Detect which cell encompasses the target text, then output its (X, Y) center coordinate. 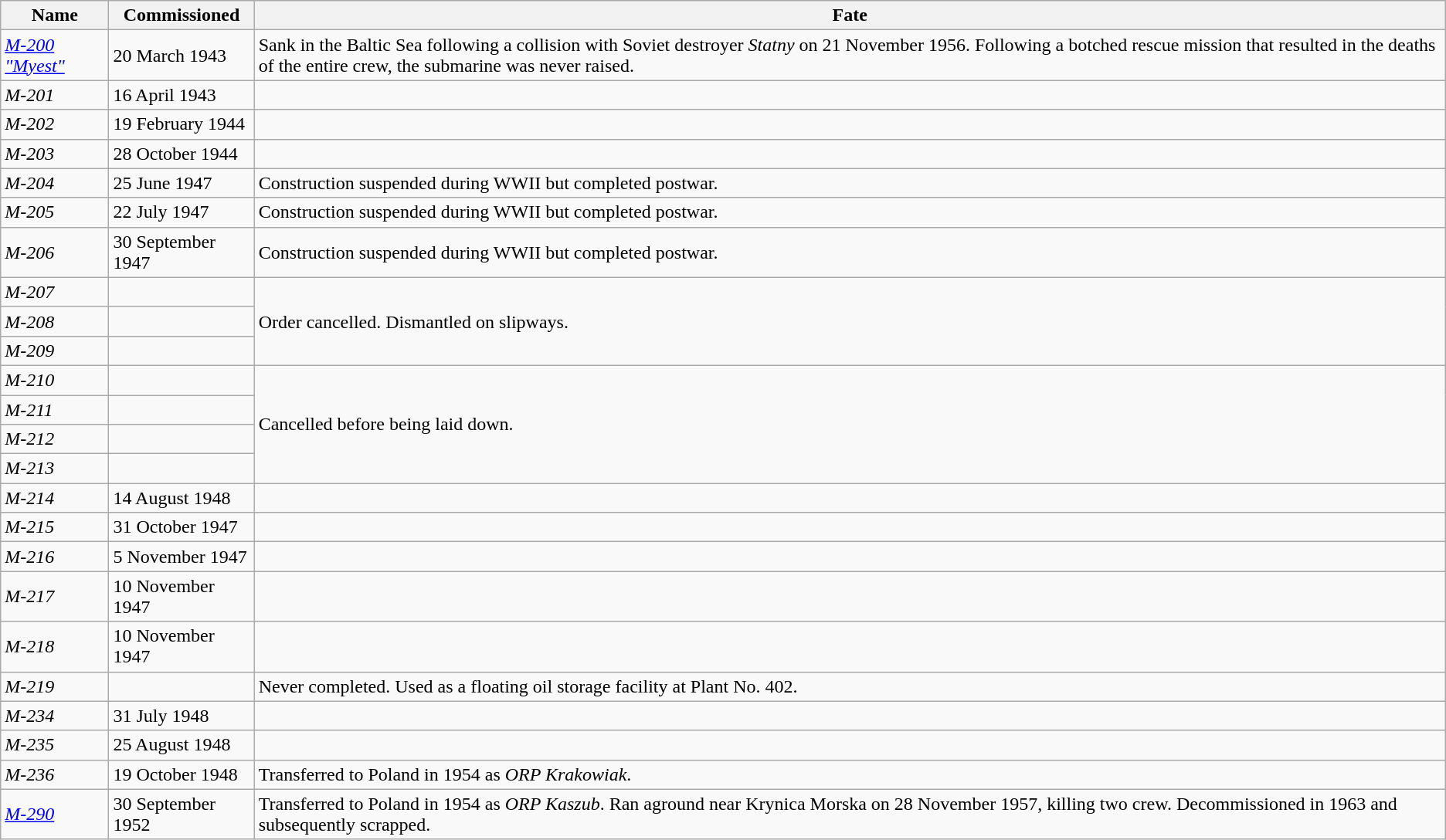
Fate (850, 15)
M-205 (55, 212)
M-210 (55, 380)
M-218 (55, 647)
M-234 (55, 716)
Name (55, 15)
M-207 (55, 292)
M-216 (55, 557)
M-204 (55, 183)
M-202 (55, 124)
Transferred to Poland in 1954 as ORP Krakowiak. (850, 774)
20 March 1943 (182, 56)
31 October 1947 (182, 527)
M-219 (55, 686)
5 November 1947 (182, 557)
30 September 1952 (182, 814)
M-215 (55, 527)
28 October 1944 (182, 154)
M-236 (55, 774)
Commissioned (182, 15)
19 October 1948 (182, 774)
22 July 1947 (182, 212)
M-206 (55, 252)
M-209 (55, 351)
M-213 (55, 469)
M-201 (55, 95)
Cancelled before being laid down. (850, 424)
M-211 (55, 410)
Order cancelled. Dismantled on slipways. (850, 321)
M-214 (55, 498)
14 August 1948 (182, 498)
M-208 (55, 321)
M-203 (55, 154)
25 June 1947 (182, 183)
19 February 1944 (182, 124)
M-217 (55, 596)
M-212 (55, 439)
16 April 1943 (182, 95)
30 September 1947 (182, 252)
25 August 1948 (182, 745)
M-290 (55, 814)
Never completed. Used as a floating oil storage facility at Plant No. 402. (850, 686)
M-235 (55, 745)
31 July 1948 (182, 716)
M-200 "Myest" (55, 56)
